Pinpoint the cell where the given text exists, returning its (X, Y) midpoint coordinate. 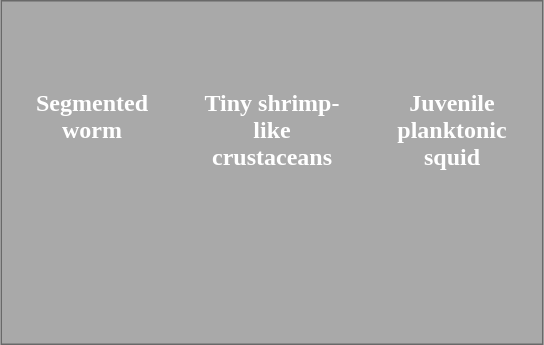
Juvenile planktonic squid (452, 208)
Tiny shrimp-like crustaceans (272, 208)
Segmented worm (92, 208)
